Detect which cell encompasses the target text, then output its [x, y] center coordinate. 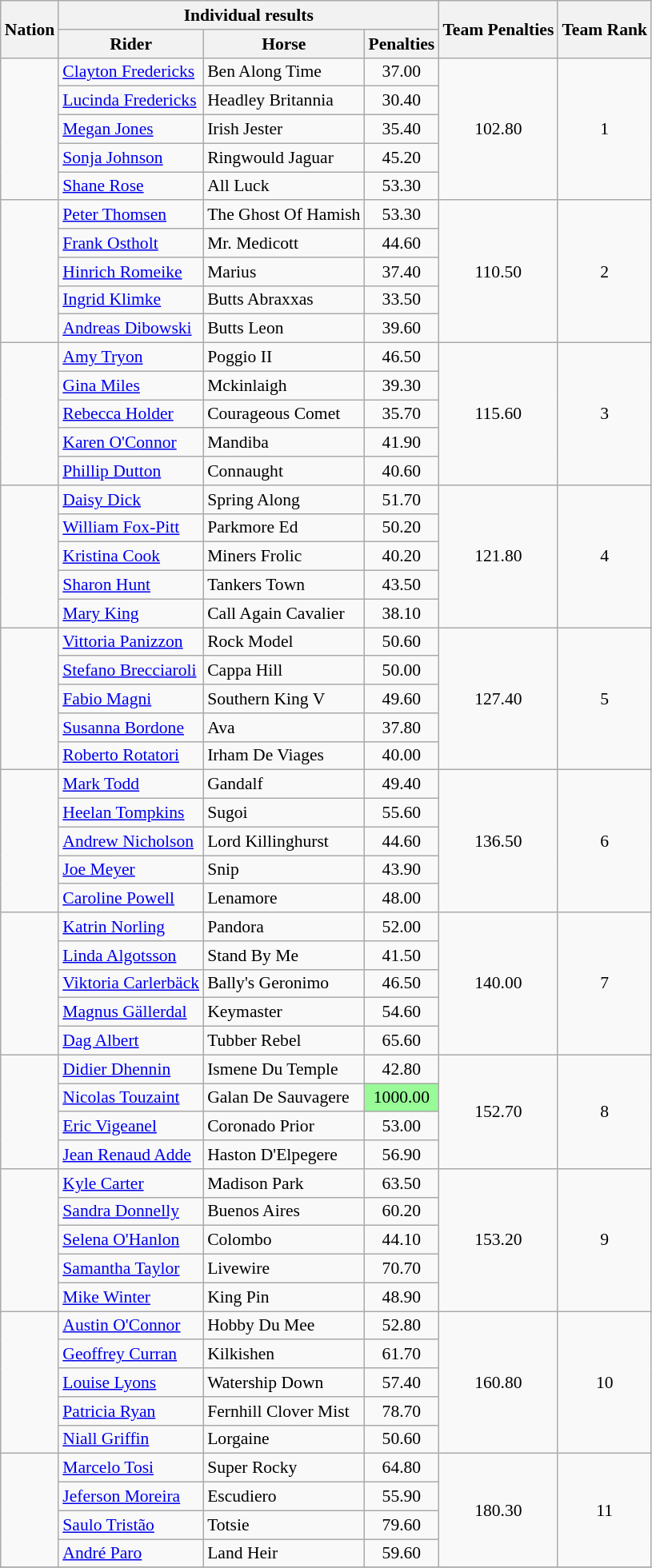
Stefano Brecciaroli [131, 671]
59.60 [402, 1554]
63.50 [402, 1183]
35.70 [402, 414]
Rider [131, 44]
Nation [30, 29]
Vittoria Panizzon [131, 642]
160.80 [498, 1382]
Team Penalties [498, 29]
Megan Jones [131, 130]
Katrin Norling [131, 927]
48.00 [402, 899]
Call Again Cavalier [283, 613]
Livewire [283, 1269]
3 [605, 414]
4 [605, 557]
Linda Algotsson [131, 956]
Magnus Gällerdal [131, 1012]
Kristina Cook [131, 557]
54.60 [402, 1012]
180.30 [498, 1510]
Sonja Johnson [131, 158]
136.50 [498, 841]
Parkmore Ed [283, 528]
Hinrich Romeike [131, 272]
Heelan Tompkins [131, 813]
Ava [283, 728]
Ringwould Jaguar [283, 158]
56.90 [402, 1155]
9 [605, 1240]
Penalties [402, 44]
Butts Leon [283, 329]
Viktoria Carlerbäck [131, 983]
Hobby Du Mee [283, 1326]
Peter Thomsen [131, 215]
The Ghost Of Hamish [283, 215]
57.40 [402, 1382]
Mary King [131, 613]
Samantha Taylor [131, 1269]
Lord Killinghurst [283, 841]
1 [605, 129]
Tankers Town [283, 585]
Susanna Bordone [131, 728]
Colombo [283, 1240]
Dag Albert [131, 1041]
38.10 [402, 613]
Ismene Du Temple [283, 1069]
Mandiba [283, 443]
41.50 [402, 956]
Saulo Tristão [131, 1525]
39.30 [402, 385]
110.50 [498, 272]
Mr. Medicott [283, 243]
30.40 [402, 101]
Lenamore [283, 899]
37.40 [402, 272]
Coronado Prior [283, 1127]
Miners Frolic [283, 557]
Totsie [283, 1525]
Sandra Donnelly [131, 1211]
1000.00 [402, 1098]
Tubber Rebel [283, 1041]
48.90 [402, 1297]
Courageous Comet [283, 414]
43.90 [402, 870]
Super Rocky [283, 1468]
All Luck [283, 186]
Jean Renaud Adde [131, 1155]
Patricia Ryan [131, 1411]
Shane Rose [131, 186]
50.20 [402, 528]
Southern King V [283, 699]
102.80 [498, 129]
Irish Jester [283, 130]
Individual results [248, 15]
Marcelo Tosi [131, 1468]
64.80 [402, 1468]
33.50 [402, 300]
6 [605, 841]
Galan De Sauvagere [283, 1098]
52.80 [402, 1326]
40.00 [402, 756]
Kyle Carter [131, 1183]
Joe Meyer [131, 870]
60.20 [402, 1211]
Austin O'Connor [131, 1326]
Headley Britannia [283, 101]
Rebecca Holder [131, 414]
Mike Winter [131, 1297]
Eric Vigeanel [131, 1127]
Mark Todd [131, 784]
Louise Lyons [131, 1382]
Escudiero [283, 1497]
Niall Griffin [131, 1439]
55.60 [402, 813]
40.60 [402, 471]
Land Heir [283, 1554]
Haston D'Elpegere [283, 1155]
Irham De Viages [283, 756]
70.70 [402, 1269]
Sugoi [283, 813]
Bally's Geronimo [283, 983]
44.10 [402, 1240]
153.20 [498, 1240]
121.80 [498, 557]
André Paro [131, 1554]
Snip [283, 870]
37.00 [402, 72]
52.00 [402, 927]
Poggio II [283, 357]
115.60 [498, 414]
35.40 [402, 130]
Ben Along Time [283, 72]
Fernhill Clover Mist [283, 1411]
Andreas Dibowski [131, 329]
Ingrid Klimke [131, 300]
Keymaster [283, 1012]
Amy Tryon [131, 357]
Roberto Rotatori [131, 756]
Rock Model [283, 642]
40.20 [402, 557]
William Fox-Pitt [131, 528]
49.40 [402, 784]
127.40 [498, 699]
49.60 [402, 699]
8 [605, 1111]
78.70 [402, 1411]
Mckinlaigh [283, 385]
Frank Ostholt [131, 243]
Selena O'Hanlon [131, 1240]
11 [605, 1510]
Sharon Hunt [131, 585]
Kilkishen [283, 1355]
Daisy Dick [131, 500]
Nicolas Touzaint [131, 1098]
45.20 [402, 158]
Gandalf [283, 784]
41.90 [402, 443]
61.70 [402, 1355]
Fabio Magni [131, 699]
Cappa Hill [283, 671]
Madison Park [283, 1183]
42.80 [402, 1069]
Pandora [283, 927]
Stand By Me [283, 956]
79.60 [402, 1525]
Clayton Fredericks [131, 72]
10 [605, 1382]
5 [605, 699]
55.90 [402, 1497]
Jeferson Moreira [131, 1497]
Caroline Powell [131, 899]
43.50 [402, 585]
Horse [283, 44]
Butts Abraxxas [283, 300]
King Pin [283, 1297]
Didier Dhennin [131, 1069]
2 [605, 272]
Gina Miles [131, 385]
Watership Down [283, 1382]
Connaught [283, 471]
Karen O'Connor [131, 443]
53.00 [402, 1127]
7 [605, 983]
Buenos Aires [283, 1211]
Lorgaine [283, 1439]
Geoffrey Curran [131, 1355]
140.00 [498, 983]
Andrew Nicholson [131, 841]
37.80 [402, 728]
Phillip Dutton [131, 471]
Spring Along [283, 500]
152.70 [498, 1111]
65.60 [402, 1041]
Team Rank [605, 29]
50.00 [402, 671]
39.60 [402, 329]
Lucinda Fredericks [131, 101]
Marius [283, 272]
51.70 [402, 500]
